Determine the [x, y] coordinate at the center of the cell enclosing the given text.  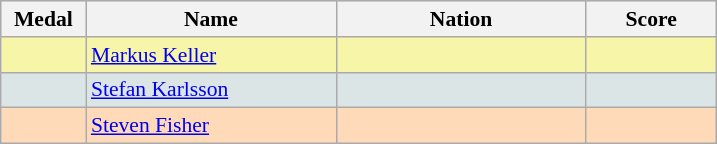
Nation [461, 19]
Steven Fisher [211, 126]
Score [651, 19]
Medal [44, 19]
Stefan Karlsson [211, 90]
Name [211, 19]
Markus Keller [211, 55]
